Return (X, Y) of the center of cell containing provided text 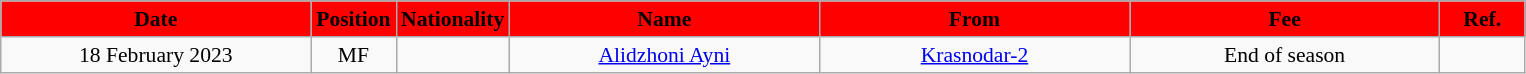
Name (664, 19)
Alidzhoni Ayni (664, 55)
MF (354, 55)
Date (156, 19)
End of season (1285, 55)
From (974, 19)
Nationality (452, 19)
Krasnodar-2 (974, 55)
18 February 2023 (156, 55)
Ref. (1482, 19)
Fee (1285, 19)
Position (354, 19)
